Return the [X, Y] coordinate for the center point of the cell that contains the specified text.  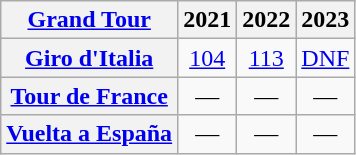
104 [208, 58]
2023 [326, 20]
113 [266, 58]
DNF [326, 58]
Tour de France [90, 96]
Vuelta a España [90, 134]
Giro d'Italia [90, 58]
2021 [208, 20]
2022 [266, 20]
Grand Tour [90, 20]
